Provide the [x, y] coordinate of the cell's center where the given text is located.  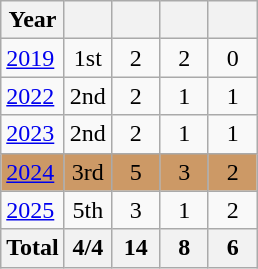
6 [232, 248]
2023 [33, 134]
5 [136, 172]
0 [232, 58]
2025 [33, 210]
1st [88, 58]
4/4 [88, 248]
14 [136, 248]
8 [184, 248]
Year [33, 20]
5th [88, 210]
2024 [33, 172]
Total [33, 248]
2022 [33, 96]
3rd [88, 172]
2019 [33, 58]
